Scan for the cell matching the given text and deliver its [x, y] coordinate at center. 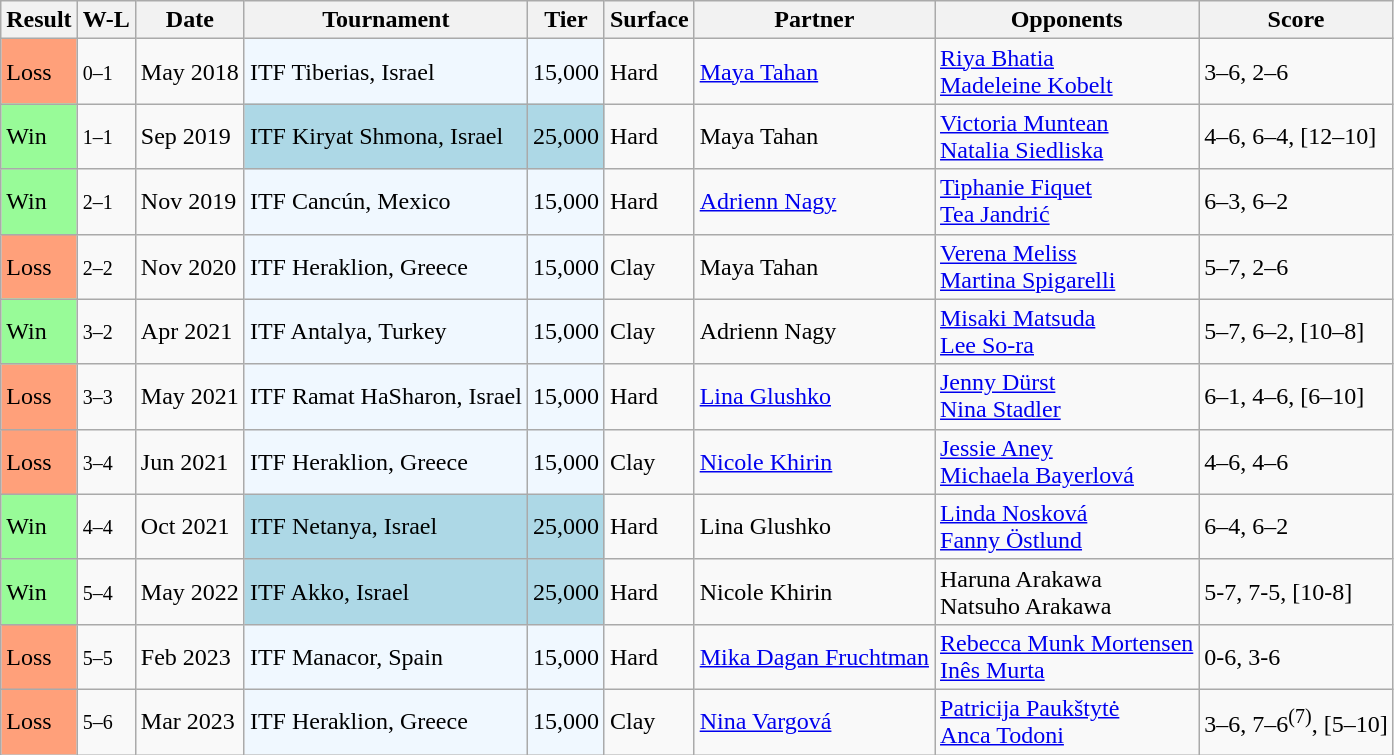
2–1 [106, 202]
Tiphanie Fiquet Tea Jandrić [1066, 202]
Misaki Matsuda Lee So-ra [1066, 332]
ITF Cancún, Mexico [386, 202]
3–6, 2–6 [1296, 72]
ITF Akko, Israel [386, 592]
Riya Bhatia Madeleine Kobelt [1066, 72]
Mika Dagan Fruchtman [814, 656]
5–5 [106, 656]
Jun 2021 [190, 462]
Opponents [1066, 20]
Patricija Paukštytė Anca Todoni [1066, 722]
1–1 [106, 136]
May 2018 [190, 72]
Apr 2021 [190, 332]
Tier [566, 20]
Partner [814, 20]
ITF Tiberias, Israel [386, 72]
4–4 [106, 526]
Sep 2019 [190, 136]
ITF Netanya, Israel [386, 526]
4–6, 4–6 [1296, 462]
3–3 [106, 396]
Jessie Aney Michaela Bayerlová [1066, 462]
Surface [649, 20]
Haruna Arakawa Natsuho Arakawa [1066, 592]
5-7, 7-5, [10-8] [1296, 592]
ITF Antalya, Turkey [386, 332]
May 2021 [190, 396]
Oct 2021 [190, 526]
Date [190, 20]
Mar 2023 [190, 722]
May 2022 [190, 592]
3–6, 7–6(7), [5–10] [1296, 722]
0-6, 3-6 [1296, 656]
4–6, 6–4, [12–10] [1296, 136]
3–4 [106, 462]
5–7, 2–6 [1296, 266]
5–6 [106, 722]
2–2 [106, 266]
ITF Manacor, Spain [386, 656]
Jenny Dürst Nina Stadler [1066, 396]
Victoria Muntean Natalia Siedliska [1066, 136]
6–4, 6–2 [1296, 526]
Score [1296, 20]
ITF Kiryat Shmona, Israel [386, 136]
Nov 2019 [190, 202]
5–4 [106, 592]
3–2 [106, 332]
0–1 [106, 72]
Nov 2020 [190, 266]
Verena Meliss Martina Spigarelli [1066, 266]
Nina Vargová [814, 722]
6–3, 6–2 [1296, 202]
5–7, 6–2, [10–8] [1296, 332]
Linda Nosková Fanny Östlund [1066, 526]
Result [39, 20]
Feb 2023 [190, 656]
ITF Ramat HaSharon, Israel [386, 396]
Rebecca Munk Mortensen Inês Murta [1066, 656]
W-L [106, 20]
Tournament [386, 20]
6–1, 4–6, [6–10] [1296, 396]
